Locate the cell with the specified text and output its (X, Y) center coordinate. 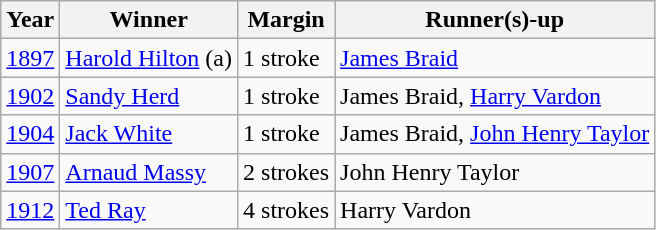
Arnaud Massy (149, 172)
James Braid (495, 58)
Harold Hilton (a) (149, 58)
1904 (30, 134)
2 strokes (286, 172)
John Henry Taylor (495, 172)
1912 (30, 210)
1907 (30, 172)
1897 (30, 58)
Year (30, 20)
James Braid, Harry Vardon (495, 96)
Jack White (149, 134)
Margin (286, 20)
Harry Vardon (495, 210)
James Braid, John Henry Taylor (495, 134)
4 strokes (286, 210)
Sandy Herd (149, 96)
Ted Ray (149, 210)
1902 (30, 96)
Runner(s)-up (495, 20)
Winner (149, 20)
